Return the [X, Y] coordinate for the center point of the cell that contains the specified text.  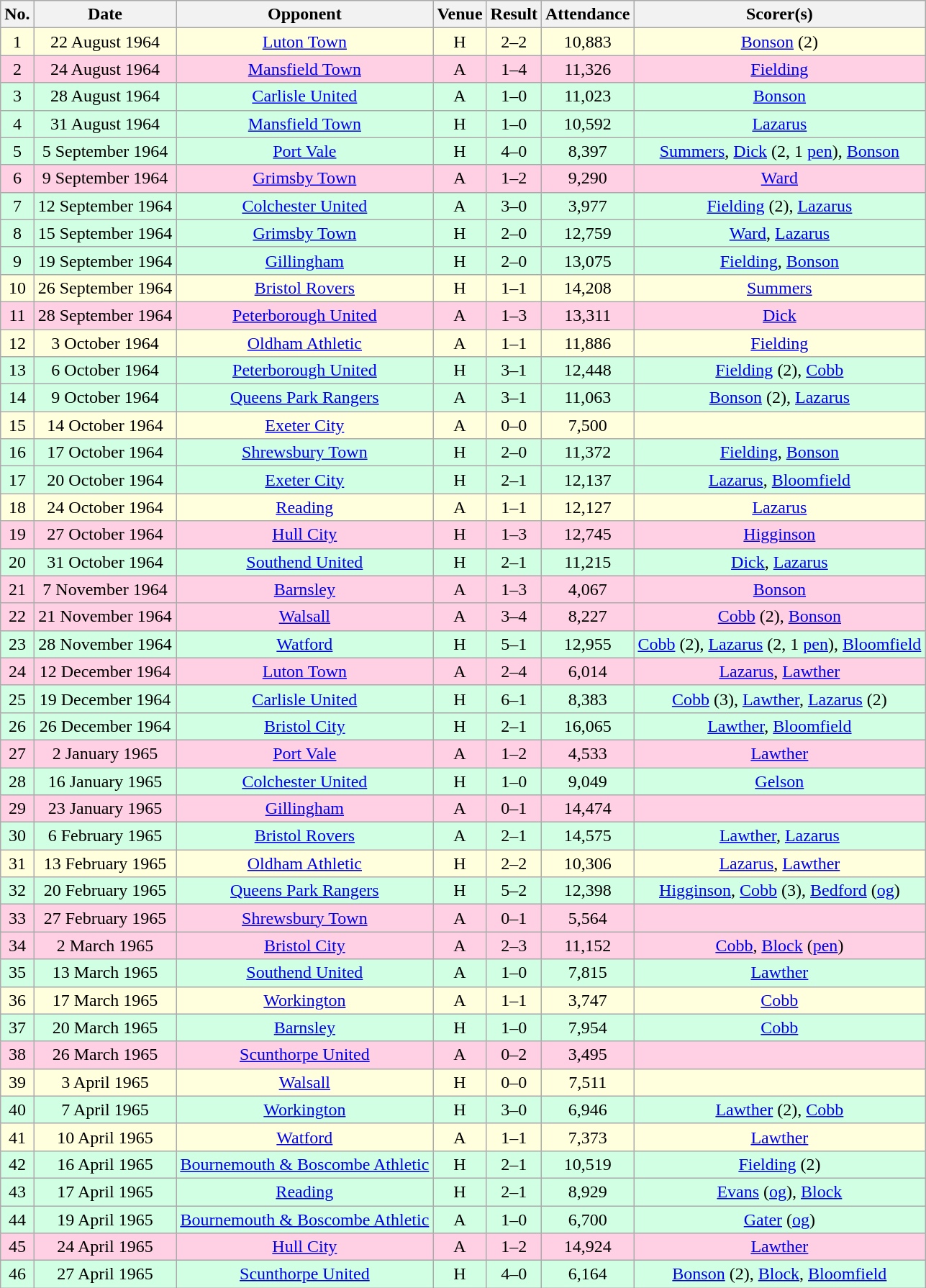
26 March 1965 [105, 1055]
26 [17, 726]
44 [17, 1220]
34 [17, 945]
7 April 1965 [105, 1110]
Opponent [305, 14]
6,164 [587, 1274]
12,759 [587, 233]
14,474 [587, 809]
13,311 [587, 315]
12 December 1964 [105, 671]
20 March 1965 [105, 1028]
10 April 1965 [105, 1137]
Date [105, 14]
4,533 [587, 753]
12 September 1964 [105, 206]
Bonson (2), Block, Bloomfield [780, 1274]
6 February 1965 [105, 836]
Gelson [780, 781]
20 February 1965 [105, 891]
Cobb (2), Bonson [780, 617]
11,326 [587, 69]
14 [17, 398]
29 [17, 809]
31 August 1964 [105, 124]
11,886 [587, 343]
6 October 1964 [105, 371]
23 January 1965 [105, 809]
36 [17, 1000]
12,955 [587, 644]
No. [17, 14]
Scorer(s) [780, 14]
1 [17, 42]
3 April 1965 [105, 1082]
18 [17, 507]
Venue [460, 14]
27 [17, 753]
6–1 [514, 699]
0–2 [514, 1055]
3–4 [514, 617]
41 [17, 1137]
Dick, Lazarus [780, 562]
6,014 [587, 671]
16 April 1965 [105, 1164]
Dick [780, 315]
7,954 [587, 1028]
25 [17, 699]
26 December 1964 [105, 726]
8,227 [587, 617]
13,075 [587, 260]
7,500 [587, 425]
Result [514, 14]
12,127 [587, 507]
27 April 1965 [105, 1274]
12,448 [587, 371]
15 [17, 425]
10 [17, 288]
31 [17, 863]
14,208 [587, 288]
Ward, Lazarus [780, 233]
45 [17, 1247]
33 [17, 918]
5–2 [514, 891]
28 August 1964 [105, 96]
27 February 1965 [105, 918]
11 [17, 315]
Cobb (2), Lazarus (2, 1 pen), Bloomfield [780, 644]
19 April 1965 [105, 1220]
16 January 1965 [105, 781]
5–1 [514, 644]
6,946 [587, 1110]
22 August 1964 [105, 42]
Lawther (2), Cobb [780, 1110]
12,398 [587, 891]
5 [17, 151]
21 [17, 589]
Summers [780, 288]
38 [17, 1055]
10,306 [587, 863]
13 February 1965 [105, 863]
Summers, Dick (2, 1 pen), Bonson [780, 151]
8 [17, 233]
Higginson, Cobb (3), Bedford (og) [780, 891]
11,063 [587, 398]
10,519 [587, 1164]
17 [17, 480]
Attendance [587, 14]
19 [17, 535]
Cobb, Block (pen) [780, 945]
10,883 [587, 42]
9 October 1964 [105, 398]
17 October 1964 [105, 453]
6 [17, 178]
26 September 1964 [105, 288]
46 [17, 1274]
2 January 1965 [105, 753]
10,592 [587, 124]
40 [17, 1110]
Bonson (2) [780, 42]
8,383 [587, 699]
3,495 [587, 1055]
35 [17, 973]
11,372 [587, 453]
22 [17, 617]
Fielding (2), Lazarus [780, 206]
Bonson (2), Lazarus [780, 398]
12,137 [587, 480]
7 November 1964 [105, 589]
24 April 1965 [105, 1247]
11,152 [587, 945]
32 [17, 891]
2–4 [514, 671]
39 [17, 1082]
16,065 [587, 726]
37 [17, 1028]
Lawther, Lazarus [780, 836]
23 [17, 644]
Gater (og) [780, 1220]
24 October 1964 [105, 507]
4,067 [587, 589]
24 [17, 671]
30 [17, 836]
Lawther, Bloomfield [780, 726]
2 March 1965 [105, 945]
8,929 [587, 1192]
14,575 [587, 836]
Fielding (2) [780, 1164]
5,564 [587, 918]
17 April 1965 [105, 1192]
15 September 1964 [105, 233]
Cobb (3), Lawther, Lazarus (2) [780, 699]
2–3 [514, 945]
21 November 1964 [105, 617]
7,815 [587, 973]
12,745 [587, 535]
9 September 1964 [105, 178]
14,924 [587, 1247]
5 September 1964 [105, 151]
17 March 1965 [105, 1000]
Ward [780, 178]
7,373 [587, 1137]
13 March 1965 [105, 973]
7 [17, 206]
9,049 [587, 781]
28 [17, 781]
16 [17, 453]
3,977 [587, 206]
7,511 [587, 1082]
3 [17, 96]
12 [17, 343]
20 [17, 562]
Evans (og), Block [780, 1192]
14 October 1964 [105, 425]
Higginson [780, 535]
19 December 1964 [105, 699]
2 [17, 69]
Fielding (2), Cobb [780, 371]
13 [17, 371]
43 [17, 1192]
24 August 1964 [105, 69]
28 September 1964 [105, 315]
11,023 [587, 96]
42 [17, 1164]
11,215 [587, 562]
3,747 [587, 1000]
Lazarus, Bloomfield [780, 480]
4 [17, 124]
27 October 1964 [105, 535]
8,397 [587, 151]
9,290 [587, 178]
20 October 1964 [105, 480]
28 November 1964 [105, 644]
19 September 1964 [105, 260]
9 [17, 260]
31 October 1964 [105, 562]
1–4 [514, 69]
6,700 [587, 1220]
3 October 1964 [105, 343]
